Detect which cell encompasses the target text, then output its (x, y) center coordinate. 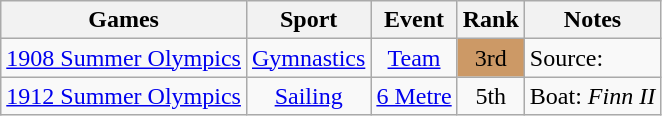
Event (414, 20)
3rd (490, 58)
Gymnastics (308, 58)
Notes (592, 20)
6 Metre (414, 96)
Team (414, 58)
5th (490, 96)
1912 Summer Olympics (124, 96)
Sailing (308, 96)
Boat: Finn II (592, 96)
Rank (490, 20)
Source: (592, 58)
1908 Summer Olympics (124, 58)
Games (124, 20)
Sport (308, 20)
